From the cell containing the given text, extract its center point as (x, y) coordinate. 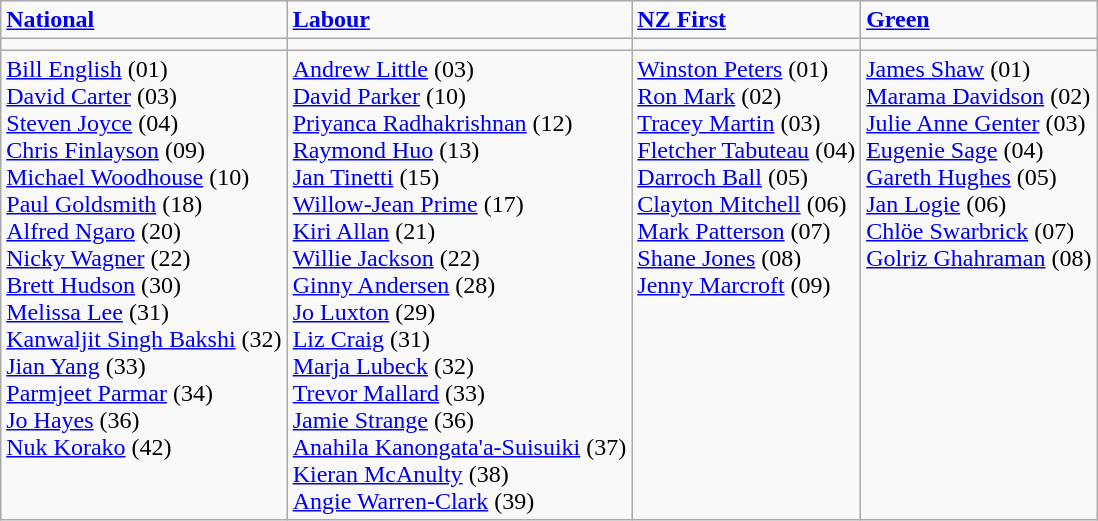
Green (979, 20)
National (144, 20)
Labour (460, 20)
James Shaw (01)Marama Davidson (02)Julie Anne Genter (03)Eugenie Sage (04)Gareth Hughes (05)Jan Logie (06)Chlöe Swarbrick (07)Golriz Ghahraman (08) (979, 285)
NZ First (746, 20)
